Return the [X, Y] coordinate for the center point of the cell that contains the specified text.  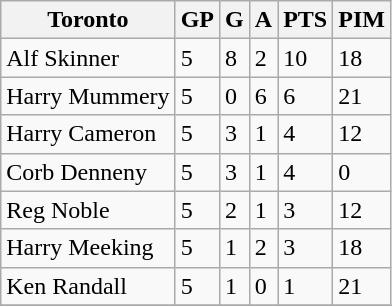
G [234, 20]
Corb Denneny [88, 172]
Alf Skinner [88, 58]
A [263, 20]
Harry Cameron [88, 134]
8 [234, 58]
Harry Mummery [88, 96]
Harry Meeking [88, 248]
10 [306, 58]
PTS [306, 20]
Reg Noble [88, 210]
Ken Randall [88, 286]
GP [197, 20]
PIM [362, 20]
Toronto [88, 20]
